Scan for the cell matching the given text and deliver its (X, Y) coordinate at center. 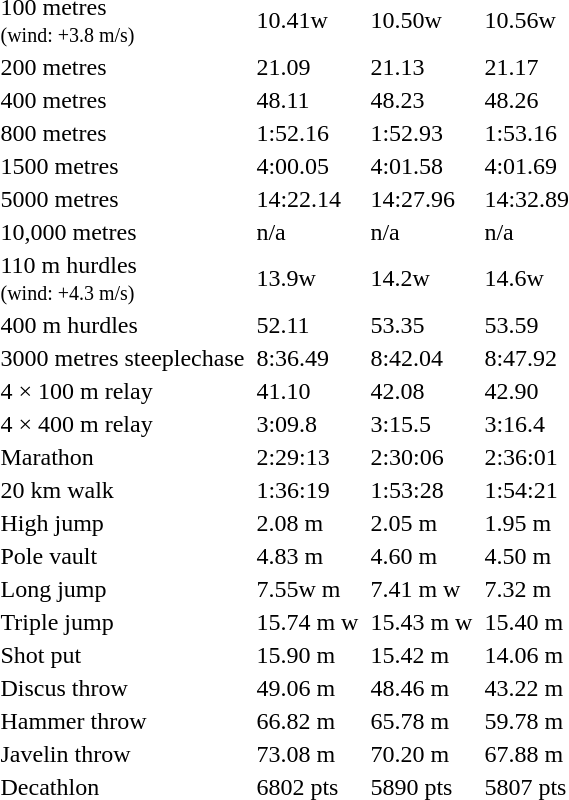
48.23 (422, 100)
49.06 m (308, 688)
41.10 (308, 391)
8:36.49 (308, 358)
2.05 m (422, 523)
70.20 m (422, 754)
13.9w (308, 278)
15.42 m (422, 655)
2:30:06 (422, 457)
21.13 (422, 67)
14:22.14 (308, 199)
21.09 (308, 67)
1:53:28 (422, 490)
48.46 m (422, 688)
1:52.16 (308, 133)
3:15.5 (422, 424)
14.2w (422, 278)
1:52.93 (422, 133)
7.55w m (308, 589)
66.82 m (308, 721)
4:00.05 (308, 166)
15.43 m w (422, 622)
53.35 (422, 325)
4.60 m (422, 556)
2:29:13 (308, 457)
65.78 m (422, 721)
4.83 m (308, 556)
2.08 m (308, 523)
42.08 (422, 391)
3:09.8 (308, 424)
73.08 m (308, 754)
4:01.58 (422, 166)
15.74 m w (308, 622)
1:36:19 (308, 490)
52.11 (308, 325)
8:42.04 (422, 358)
14:27.96 (422, 199)
15.90 m (308, 655)
48.11 (308, 100)
7.41 m w (422, 589)
